Output the [x, y] coordinate of the center of the cell containing the given text.  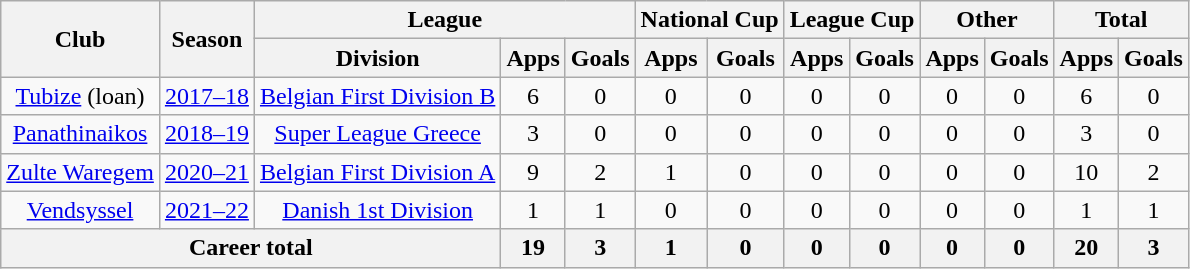
Career total [251, 248]
Zulte Waregem [80, 172]
Panathinaikos [80, 134]
Danish 1st Division [377, 210]
Tubize (loan) [80, 96]
10 [1086, 172]
National Cup [710, 20]
2017–18 [206, 96]
Season [206, 39]
Total [1121, 20]
Belgian First Division A [377, 172]
2018–19 [206, 134]
Division [377, 58]
9 [533, 172]
Super League Greece [377, 134]
League [444, 20]
Vendsyssel [80, 210]
Belgian First Division B [377, 96]
League Cup [852, 20]
2020–21 [206, 172]
Club [80, 39]
20 [1086, 248]
2021–22 [206, 210]
19 [533, 248]
Other [987, 20]
